Capture the cell that displays the provided text and extract its [x, y] central coordinate. 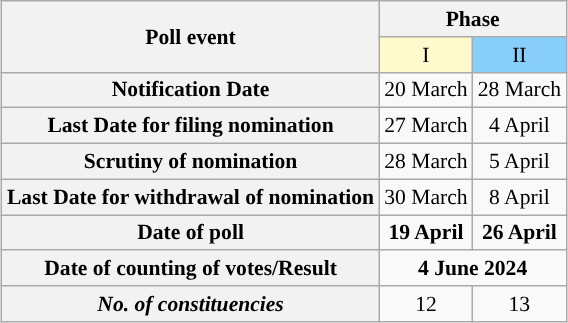
8 April [520, 197]
12 [426, 304]
Poll event [190, 36]
Phase [472, 19]
Notification Date [190, 90]
26 April [520, 232]
II [520, 54]
5 April [520, 161]
20 March [426, 90]
27 March [426, 126]
4 June 2024 [472, 268]
30 March [426, 197]
Last Date for withdrawal of nomination [190, 197]
No. of constituencies [190, 304]
I [426, 54]
19 April [426, 232]
Last Date for filing nomination [190, 126]
13 [520, 304]
4 April [520, 126]
Date of counting of votes/Result [190, 268]
Scrutiny of nomination [190, 161]
Date of poll [190, 232]
